Extract the (x, y) coordinate from the center of the cell holding the provided text.  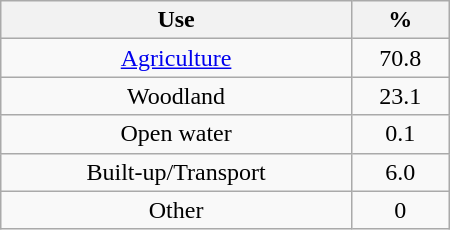
Woodland (176, 96)
0 (400, 210)
% (400, 20)
Open water (176, 134)
Other (176, 210)
6.0 (400, 172)
23.1 (400, 96)
Built-up/Transport (176, 172)
Use (176, 20)
70.8 (400, 58)
Agriculture (176, 58)
0.1 (400, 134)
